Detect which cell encompasses the target text, then output its (X, Y) center coordinate. 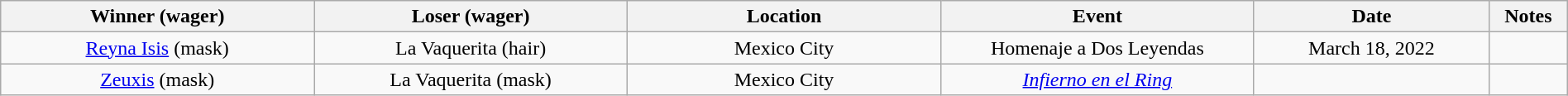
Infierno en el Ring (1097, 79)
Loser (wager) (471, 17)
Location (784, 17)
Reyna Isis (mask) (157, 48)
March 18, 2022 (1371, 48)
Event (1097, 17)
Notes (1528, 17)
Date (1371, 17)
La Vaquerita (hair) (471, 48)
La Vaquerita (mask) (471, 79)
Winner (wager) (157, 17)
Homenaje a Dos Leyendas (1097, 48)
Zeuxis (mask) (157, 79)
